Search for the cell housing the specified text and yield its [x, y] center coordinate. 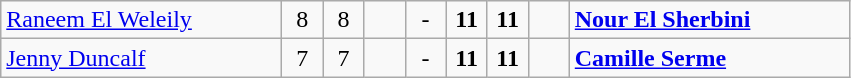
Camille Serme [710, 58]
Jenny Duncalf [142, 58]
Nour El Sherbini [710, 20]
Raneem El Weleily [142, 20]
